Return [x, y] of the center of cell containing provided text 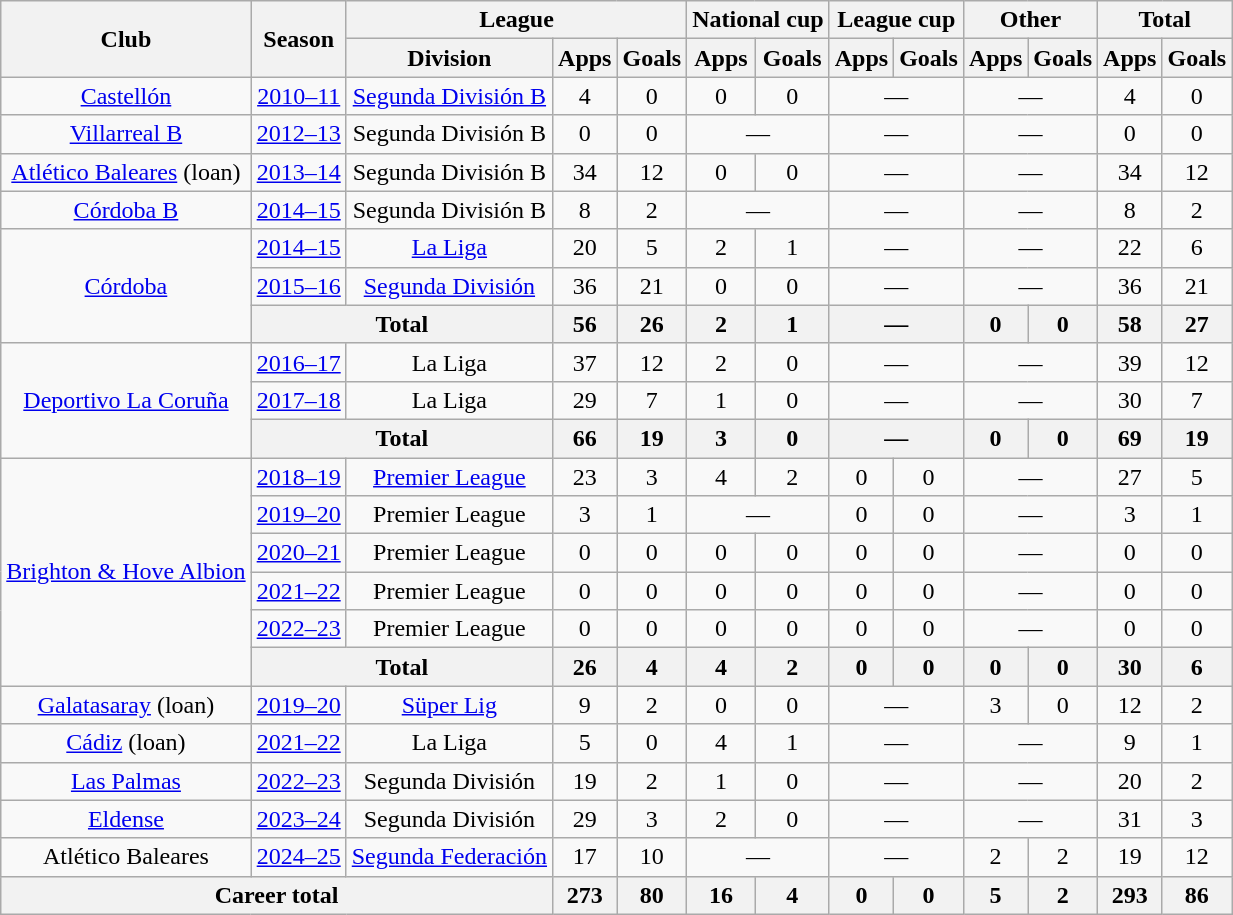
Las Palmas [126, 781]
National cup [758, 20]
Villarreal B [126, 134]
58 [1130, 324]
39 [1130, 362]
2016–17 [298, 362]
273 [585, 895]
Castellón [126, 96]
2023–24 [298, 819]
31 [1130, 819]
2020–21 [298, 553]
Galatasaray (loan) [126, 705]
Córdoba [126, 286]
Career total [277, 895]
Atlético Baleares (loan) [126, 172]
Season [298, 39]
2013–14 [298, 172]
2012–13 [298, 134]
2018–19 [298, 477]
Division [449, 58]
Other [1030, 20]
69 [1130, 438]
17 [585, 857]
Club [126, 39]
10 [652, 857]
56 [585, 324]
Brighton & Hove Albion [126, 572]
Deportivo La Coruña [126, 400]
League cup [896, 20]
Cádiz (loan) [126, 743]
Atlético Baleares [126, 857]
86 [1197, 895]
Eldense [126, 819]
80 [652, 895]
293 [1130, 895]
Süper Lig [449, 705]
37 [585, 362]
66 [585, 438]
2015–16 [298, 286]
2010–11 [298, 96]
League [516, 20]
16 [721, 895]
2024–25 [298, 857]
Córdoba B [126, 210]
22 [1130, 248]
23 [585, 477]
Segunda Federación [449, 857]
2017–18 [298, 400]
